Determine the (X, Y) coordinate at the center of the cell enclosing the given text.  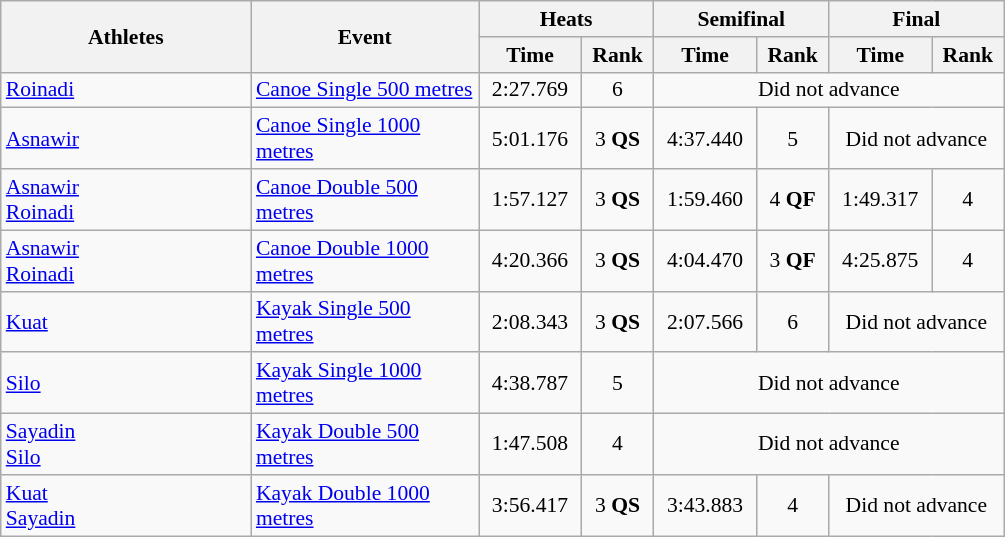
Kayak Double 500 metres (365, 444)
Heats (566, 19)
5:01.176 (530, 138)
Kayak Single 1000 metres (365, 384)
1:47.508 (530, 444)
Semifinal (742, 19)
3:43.883 (706, 506)
4:04.470 (706, 260)
Kayak Single 500 metres (365, 322)
Athletes (126, 36)
4 QF (793, 200)
2:27.769 (530, 90)
Kuat (126, 322)
4:20.366 (530, 260)
4:25.875 (880, 260)
2:07.566 (706, 322)
1:49.317 (880, 200)
Canoe Double 1000 metres (365, 260)
Canoe Single 500 metres (365, 90)
Silo (126, 384)
Sayadin Silo (126, 444)
1:57.127 (530, 200)
Roinadi (126, 90)
4:37.440 (706, 138)
1:59.460 (706, 200)
Final (916, 19)
Event (365, 36)
Kayak Double 1000 metres (365, 506)
3:56.417 (530, 506)
2:08.343 (530, 322)
Canoe Double 500 metres (365, 200)
3 QF (793, 260)
Asnawir (126, 138)
Kuat Sayadin (126, 506)
Canoe Single 1000 metres (365, 138)
4:38.787 (530, 384)
